Capture the cell that displays the provided text and extract its (X, Y) central coordinate. 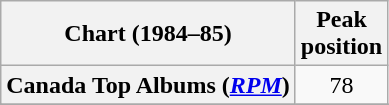
Canada Top Albums (RPM) (148, 85)
Chart (1984–85) (148, 34)
78 (341, 85)
Peak position (341, 34)
